Return [x, y] of the center of cell containing provided text 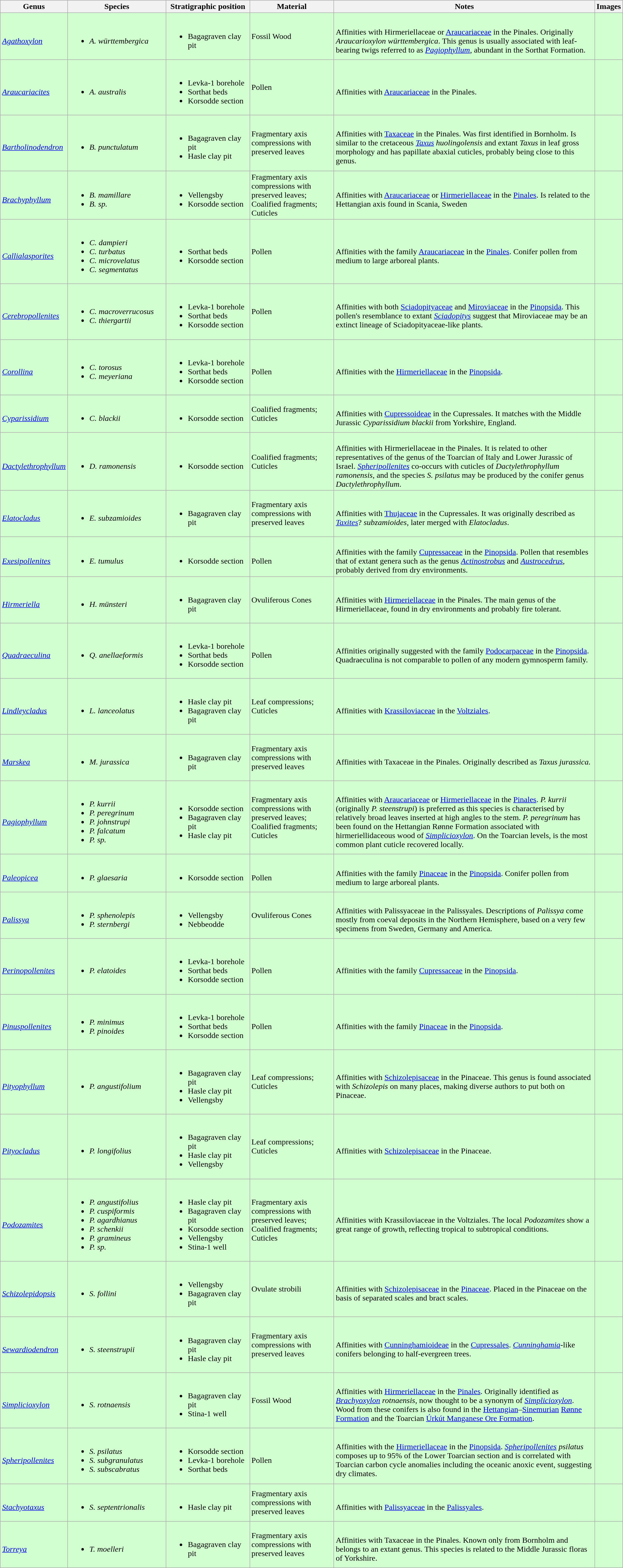
Affinities with Hirmeriellaceae in the Pinales. The main genus of the Hirmeriellaceae, found in dry environments and probably fire tolerant. [464, 600]
P. elatoides [117, 966]
Notes [464, 7]
Hasle clay pit [208, 1502]
Affinities with Krassiloviaceae in the Voltziales. The local Podozamites show a great range of growth, reflecting tropical to subtropical conditions. [464, 1220]
P. glaesaria [117, 873]
VellengsbyBagagraven clay pit [208, 1289]
Callialasporites [34, 252]
Affinities with Taxaceae in the Pinales. Originally described as Taxus jurassica. [464, 758]
Sorthat bedsKorsodde section [208, 252]
S. steenstrupii [117, 1345]
Hasle clay pitBagagraven clay pitKorsodde sectionVellengsbyStina-1 well [208, 1220]
C. macroverrucosusC. thiergartii [117, 311]
P. longifolius [117, 1146]
Affinities with the family Pinaceae in the Pinopsida. [464, 1022]
Brachyphyllum [34, 195]
Cyparissidium [34, 414]
Affinities with Araucariaceae in the Pinales. [464, 87]
S. septentrionalis [117, 1502]
S. rotnaensis [117, 1400]
Marskea [34, 758]
Species [117, 7]
B. mamillareB. sp. [117, 195]
Affinities with the family Cupressaceae in the Pinopsida. [464, 966]
Pityocladus [34, 1146]
Affinities with Cupressoideae in the Cupressales. It matches with the Middle Jurassic Cyparissidium blackii from Yorkshire, England. [464, 414]
S. psilatusS. subgranulatusS. subscabratus [117, 1456]
Hasle clay pitBagagraven clay pit [208, 707]
Affinities with Krassiloviaceae in the Voltziales. [464, 707]
Torreya [34, 1545]
Quadraeculina [34, 651]
VellengsbyNebbeodde [208, 915]
P. sphenolepisP. sternbergi [117, 915]
Affinities with the family Pinaceae in the Pinopsida. Conifer pollen from medium to large arboreal plants. [464, 873]
Korsodde sectionBagagraven clay pitHasle clay pit [208, 818]
Paleopicea [34, 873]
A. württembergica [117, 36]
Sewardiodendron [34, 1345]
T. moelleri [117, 1545]
Lindleycladus [34, 707]
Affinities with Schizolepisaceae in the Pinaceae. Placed in the Pinaceae on the basis of separated scales and bract scales. [464, 1289]
Affinities with Cunninghamioideae in the Cupressales. Cunninghamia-like conifers belonging to half-evergreen trees. [464, 1345]
S. follini [117, 1289]
P. angustifolium [117, 1082]
E. subzamioides [117, 513]
Exesipollenites [34, 556]
Q. anellaeformis [117, 651]
Material [292, 7]
Pityophyllum [34, 1082]
Stachyotaxus [34, 1502]
C. blackii [117, 414]
Bartholinodendron [34, 143]
Cerebropollenites [34, 311]
Stratigraphic position [208, 7]
D. ramonensis [117, 461]
B. punctulatum [117, 143]
Simplicioxylon [34, 1400]
H. münsteri [117, 600]
Palissya [34, 915]
Genus [34, 7]
Podozamites [34, 1220]
Hirmeriella [34, 600]
Ovulate strobili [292, 1289]
Dactylethrophyllum [34, 461]
Korsodde sectionLevka-1 boreholeSorthat beds [208, 1456]
P. angustifoliusP. cuspiformisP. agardhianusP. schenkiiP. gramineusP. sp. [117, 1220]
C. dampieriC. turbatusC. microvelatusC. segmentatus [117, 252]
Araucariacites [34, 87]
Affinities with the family Araucariaceae in the Pinales. Conifer pollen from medium to large arboreal plants. [464, 252]
Agathoxylon [34, 36]
Affinities with Palissyaceae in the Palissyales. [464, 1502]
Pagiophyllum [34, 818]
Affinities with the Hirmeriellaceae in the Pinopsida. [464, 367]
Bagagraven clay pitStina-1 well [208, 1400]
VellengsbyKorsodde section [208, 195]
Images [609, 7]
L. lanceolatus [117, 707]
C. torosusC. meyeriana [117, 367]
M. jurassica [117, 758]
A. australis [117, 87]
Corollina [34, 367]
Affinities with Araucariaceae or Hirmeriellaceae in the Pinales. Is related to the Hettangian axis found in Scania, Sweden [464, 195]
Affinities with Schizolepisaceae in the Pinaceae. [464, 1146]
Affinities with Thujaceae in the Cupressales. It was originally described as Taxites? subzamioides, later merged with Elatocladus. [464, 513]
Spheripollenites [34, 1456]
Schizolepidopsis [34, 1289]
E. tumulus [117, 556]
Pinuspollenites [34, 1022]
P. kurriiP. peregrinumP. johnstrupiP. falcatumP. sp. [117, 818]
P. minimusP. pinoides [117, 1022]
Elatocladus [34, 513]
Perinopollenites [34, 966]
